Search for the cell housing the specified text and yield its (x, y) center coordinate. 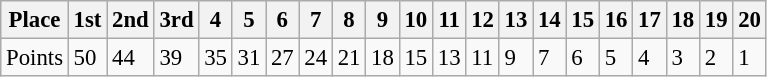
20 (750, 20)
8 (348, 20)
2 (716, 58)
Points (35, 58)
14 (550, 20)
Place (35, 20)
39 (176, 58)
44 (130, 58)
19 (716, 20)
24 (316, 58)
3rd (176, 20)
1st (87, 20)
21 (348, 58)
16 (616, 20)
17 (650, 20)
50 (87, 58)
35 (216, 58)
3 (682, 58)
27 (282, 58)
2nd (130, 20)
31 (248, 58)
1 (750, 58)
10 (416, 20)
12 (482, 20)
